Detect which cell encompasses the target text, then output its [X, Y] center coordinate. 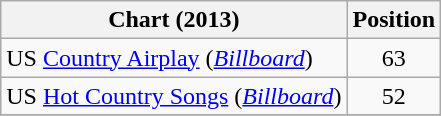
63 [394, 58]
US Hot Country Songs (Billboard) [174, 96]
52 [394, 96]
Chart (2013) [174, 20]
US Country Airplay (Billboard) [174, 58]
Position [394, 20]
